Find where the given text appears and provide that cell's center as (X, Y) coordinate. 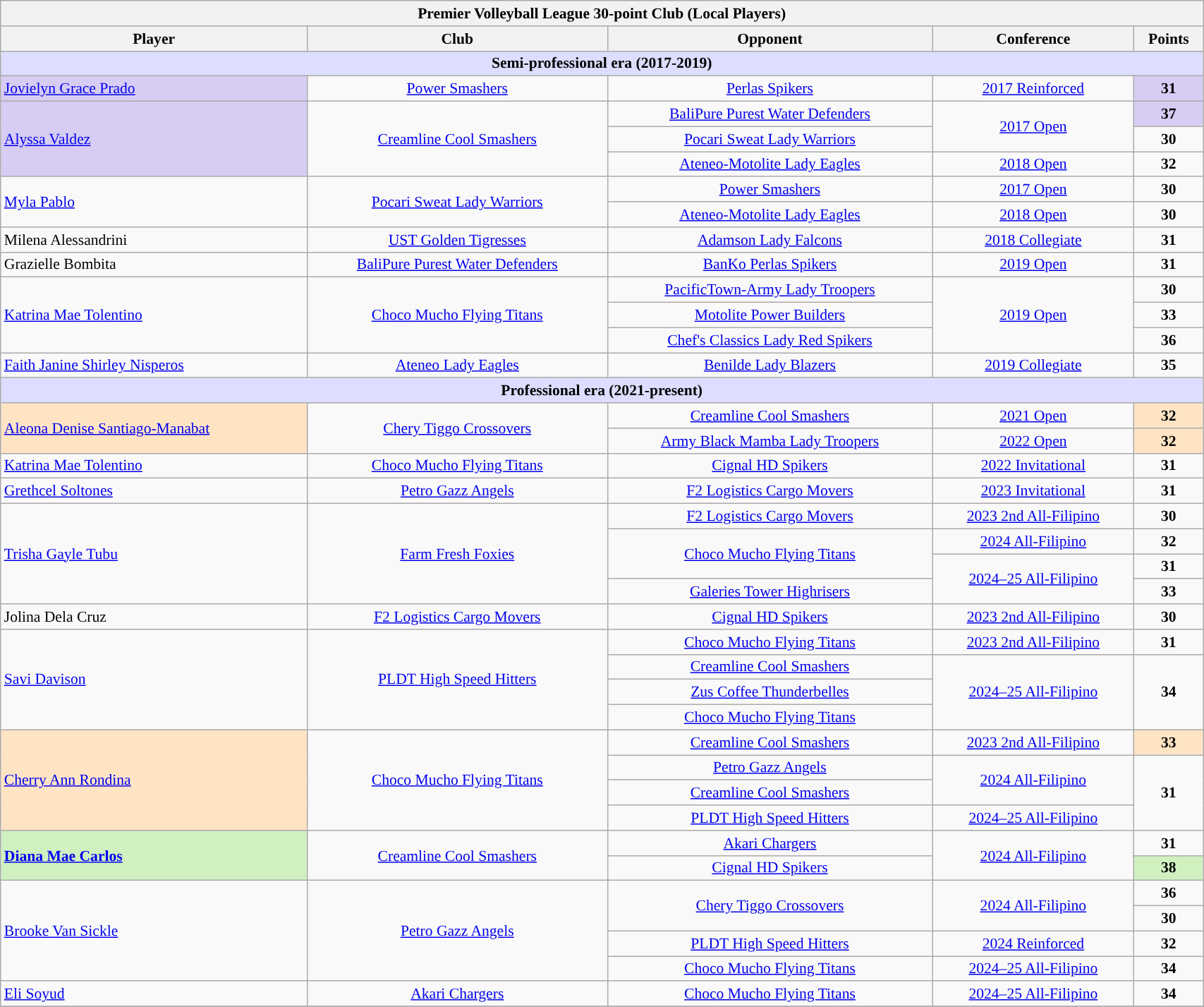
37 (1169, 114)
2024 Reinforced (1033, 943)
2023 Invitational (1033, 491)
Motolite Power Builders (770, 315)
Farm Fresh Foxies (457, 554)
Eli Soyud (154, 994)
Semi-professional era (2017-2019) (602, 64)
Benilde Lady Blazers (770, 366)
Diana Mae Carlos (154, 855)
Player (154, 39)
Ateneo Lady Eagles (457, 366)
Grethcel Soltones (154, 491)
2022 Invitational (1033, 466)
Jolina Dela Cruz (154, 617)
Galeries Tower Highrisers (770, 592)
Chef's Classics Lady Red Spikers (770, 340)
Zus Coffee Thunderbelles (770, 692)
Club (457, 39)
Points (1169, 39)
BanKo Perlas Spikers (770, 265)
35 (1169, 366)
Conference (1033, 39)
Faith Janine Shirley Nisperos (154, 366)
Savi Davison (154, 680)
38 (1169, 868)
Trisha Gayle Tubu (154, 554)
Jovielyn Grace Prado (154, 89)
Grazielle Bombita (154, 265)
2022 Open (1033, 441)
Perlas Spikers (770, 89)
Cherry Ann Rondina (154, 780)
Adamson Lady Falcons (770, 240)
2018 Collegiate (1033, 240)
2019 Collegiate (1033, 366)
Aleona Denise Santiago-Manabat (154, 428)
2021 Open (1033, 416)
2017 Reinforced (1033, 89)
Brooke Van Sickle (154, 931)
Army Black Mamba Lady Troopers (770, 441)
Milena Alessandrini (154, 240)
UST Golden Tigresses (457, 240)
Premier Volleyball League 30-point Club (Local Players) (602, 13)
Opponent (770, 39)
Professional era (2021-present) (602, 391)
PacificTown-Army Lady Troopers (770, 290)
Myla Pablo (154, 202)
Alyssa Valdez (154, 140)
